Identify which cell holds the provided text, then report its (x, y) central coordinate. 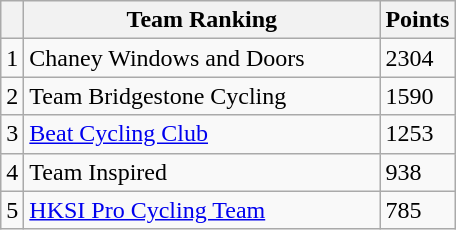
2304 (418, 58)
1253 (418, 134)
3 (12, 134)
1 (12, 58)
HKSI Pro Cycling Team (202, 210)
938 (418, 172)
Points (418, 20)
1590 (418, 96)
Team Bridgestone Cycling (202, 96)
2 (12, 96)
785 (418, 210)
Beat Cycling Club (202, 134)
Chaney Windows and Doors (202, 58)
4 (12, 172)
Team Ranking (202, 20)
Team Inspired (202, 172)
5 (12, 210)
